Capture the cell that displays the provided text and extract its [x, y] central coordinate. 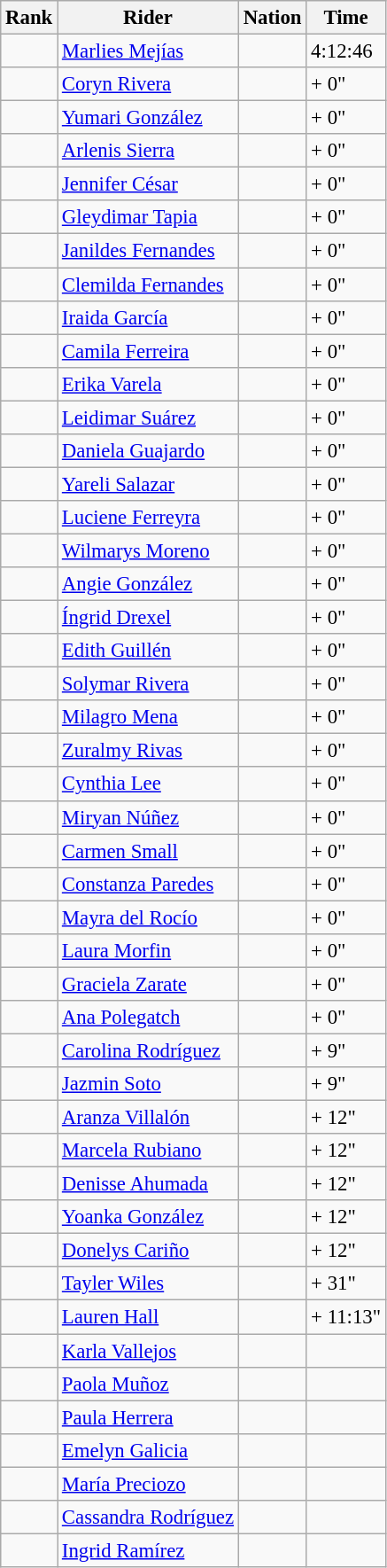
Time [345, 18]
Iraida García [149, 317]
Arlenis Sierra [149, 151]
Paola Muñoz [149, 1384]
Wilmarys Moreno [149, 550]
4:12:46 [345, 51]
Constanza Paredes [149, 884]
Ana Polegatch [149, 1018]
Cynthia Lee [149, 784]
Clemilda Fernandes [149, 285]
Daniela Guajardo [149, 451]
Tayler Wiles [149, 1284]
Leidimar Suárez [149, 417]
Janildes Fernandes [149, 251]
Rider [149, 18]
Yumari González [149, 118]
+ 11:13" [345, 1317]
Denisse Ahumada [149, 1184]
Carmen Small [149, 851]
Ingrid Ramírez [149, 1550]
Angie González [149, 584]
Aranza Villalón [149, 1118]
Cassandra Rodríguez [149, 1517]
+ 31" [345, 1284]
Mayra del Rocío [149, 917]
Miryan Núñez [149, 817]
Donelys Cariño [149, 1251]
Íngrid Drexel [149, 618]
Emelyn Galicia [149, 1450]
Milagro Mena [149, 717]
Lauren Hall [149, 1317]
María Preciozo [149, 1484]
Nation [272, 18]
Jazmin Soto [149, 1084]
Luciene Ferreyra [149, 518]
Karla Vallejos [149, 1351]
Carolina Rodríguez [149, 1050]
Yoanka González [149, 1217]
Gleydimar Tapia [149, 217]
Yareli Salazar [149, 484]
Marcela Rubiano [149, 1151]
Solymar Rivera [149, 684]
Laura Morfin [149, 951]
Marlies Mejías [149, 51]
Erika Varela [149, 384]
Edith Guillén [149, 651]
Graciela Zarate [149, 984]
Jennifer César [149, 184]
Camila Ferreira [149, 351]
Coryn Rivera [149, 84]
Rank [29, 18]
Zuralmy Rivas [149, 751]
Paula Herrera [149, 1417]
